Determine the [x, y] coordinate at the center of the cell enclosing the given text.  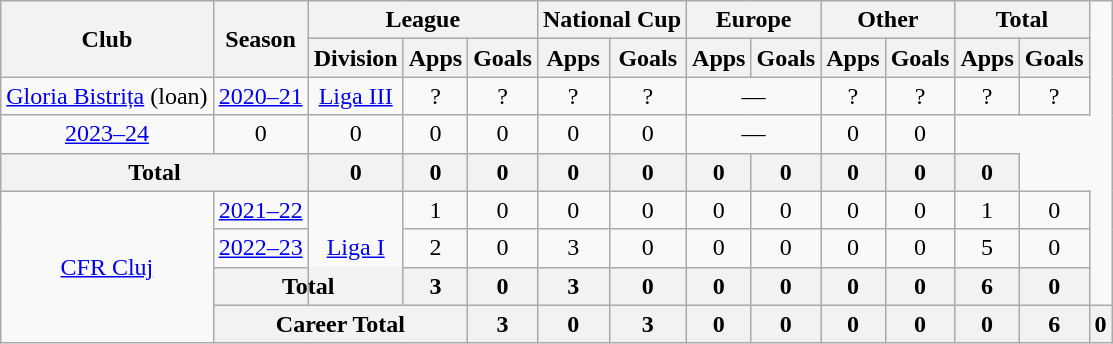
Season [260, 39]
2022–23 [260, 248]
Division [356, 58]
Club [107, 39]
2 [435, 248]
Liga III [356, 96]
2023–24 [107, 134]
2021–22 [260, 210]
2020–21 [260, 96]
Europe [754, 20]
Gloria Bistrița (loan) [107, 96]
Liga I [356, 248]
CFR Cluj [107, 267]
League [422, 20]
National Cup [612, 20]
Career Total [340, 324]
Other [888, 20]
5 [987, 248]
